Detect which cell encompasses the target text, then output its [x, y] center coordinate. 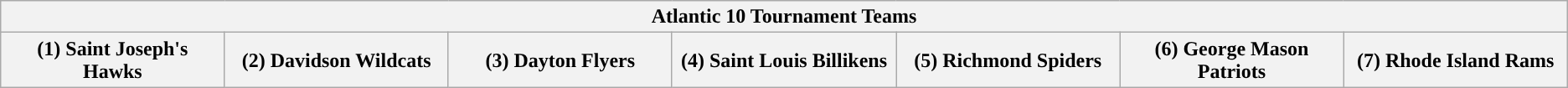
(6) George Mason Patriots [1231, 60]
(4) Saint Louis Billikens [784, 60]
(2) Davidson Wildcats [337, 60]
Atlantic 10 Tournament Teams [784, 17]
(1) Saint Joseph's Hawks [112, 60]
(5) Richmond Spiders [1008, 60]
(3) Dayton Flyers [560, 60]
(7) Rhode Island Rams [1456, 60]
